Provide the (x, y) coordinate of the cell's center where the given text is located.  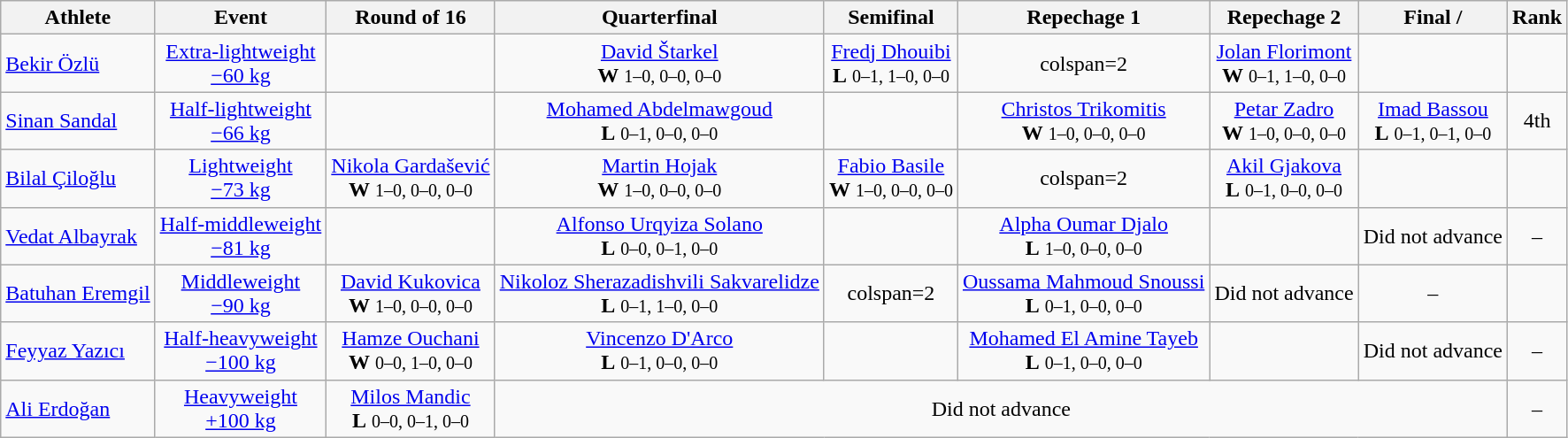
Petar ZadroW 1–0, 0–0, 0–0 (1284, 120)
Jolan FlorimontW 0–1, 1–0, 0–0 (1284, 64)
Oussama Mahmoud SnoussiL 0–1, 0–0, 0–0 (1083, 294)
Round of 16 (411, 18)
Ali Erdoğan (78, 409)
Half-heavyweight−100 kg (241, 350)
Athlete (78, 18)
Milos MandicL 0–0, 0–1, 0–0 (411, 409)
David KukovicaW 1–0, 0–0, 0–0 (411, 294)
Vincenzo D'ArcoL 0–1, 0–0, 0–0 (659, 350)
Quarterfinal (659, 18)
Feyyaz Yazıcı (78, 350)
Alfonso Urqyiza SolanoL 0–0, 0–1, 0–0 (659, 235)
Nikoloz Sherazadishvili SakvarelidzeL 0–1, 1–0, 0–0 (659, 294)
Event (241, 18)
Rank (1538, 18)
Mohamed AbdelmawgoudL 0–1, 0–0, 0–0 (659, 120)
Fredj DhouibiL 0–1, 1–0, 0–0 (890, 64)
Half-middleweight−81 kg (241, 235)
Sinan Sandal (78, 120)
4th (1538, 120)
Repechage 1 (1083, 18)
Akil GjakovaL 0–1, 0–0, 0–0 (1284, 179)
Semifinal (890, 18)
Batuhan Eremgil (78, 294)
Bekir Özlü (78, 64)
Repechage 2 (1284, 18)
Alpha Oumar DjaloL 1–0, 0–0, 0–0 (1083, 235)
Martin HojakW 1–0, 0–0, 0–0 (659, 179)
Vedat Albayrak (78, 235)
Extra-lightweight−60 kg (241, 64)
Hamze OuchaniW 0–0, 1–0, 0–0 (411, 350)
Half-lightweight −66 kg (241, 120)
Lightweight−73 kg (241, 179)
Bilal Çiloğlu (78, 179)
Fabio BasileW 1–0, 0–0, 0–0 (890, 179)
David ŠtarkelW 1–0, 0–0, 0–0 (659, 64)
Imad BassouL 0–1, 0–1, 0–0 (1433, 120)
Heavyweight+100 kg (241, 409)
Christos TrikomitisW 1–0, 0–0, 0–0 (1083, 120)
Middleweight−90 kg (241, 294)
Mohamed El Amine TayebL 0–1, 0–0, 0–0 (1083, 350)
Nikola GardaševićW 1–0, 0–0, 0–0 (411, 179)
Final / (1433, 18)
